Return (X, Y) of the center of cell containing provided text 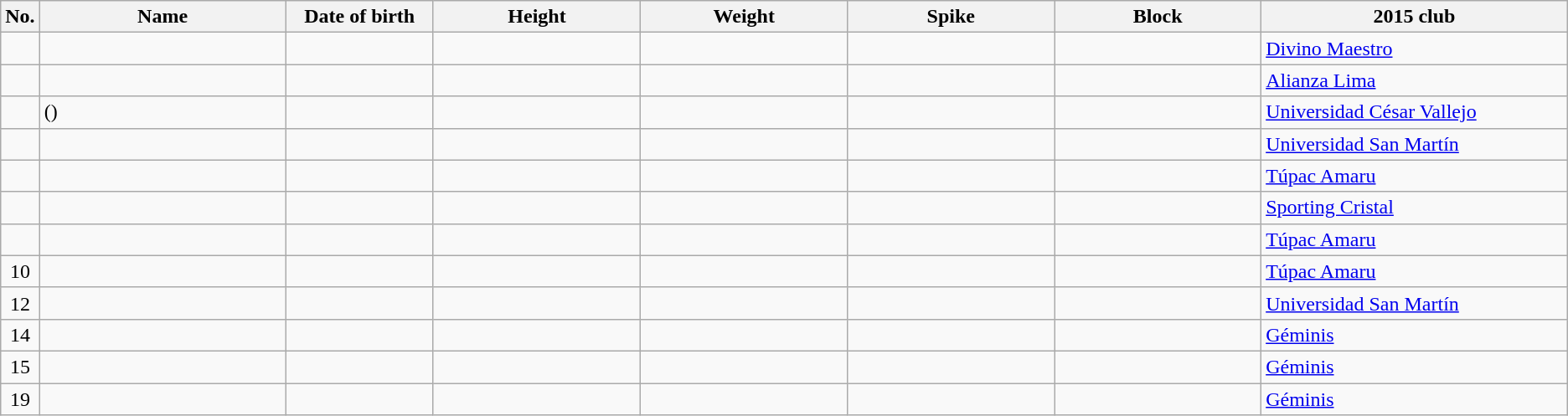
12 (20, 303)
Divino Maestro (1415, 49)
14 (20, 335)
Spike (952, 17)
No. (20, 17)
Alianza Lima (1415, 80)
() (162, 112)
2015 club (1415, 17)
Date of birth (359, 17)
Height (536, 17)
Block (1158, 17)
Weight (744, 17)
Universidad César Vallejo (1415, 112)
Name (162, 17)
19 (20, 399)
15 (20, 367)
Sporting Cristal (1415, 208)
10 (20, 271)
